From the cell containing the given text, extract its center point as (x, y) coordinate. 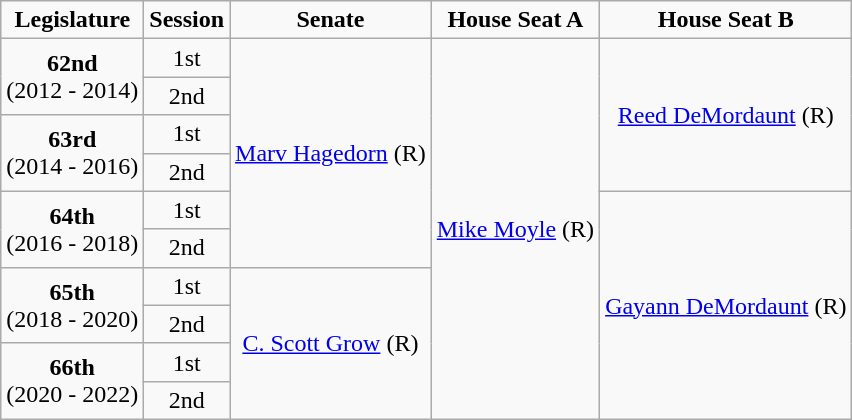
House Seat A (515, 20)
Legislature (72, 20)
62nd (2012 - 2014) (72, 77)
Gayann DeMordaunt (R) (726, 305)
Session (187, 20)
66th (2020 - 2022) (72, 381)
Marv Hagedorn (R) (331, 153)
64th (2016 - 2018) (72, 229)
House Seat B (726, 20)
Senate (331, 20)
63rd (2014 - 2016) (72, 153)
Mike Moyle (R) (515, 230)
Reed DeMordaunt (R) (726, 115)
C. Scott Grow (R) (331, 343)
65th (2018 - 2020) (72, 305)
